Detect which cell encompasses the target text, then output its [x, y] center coordinate. 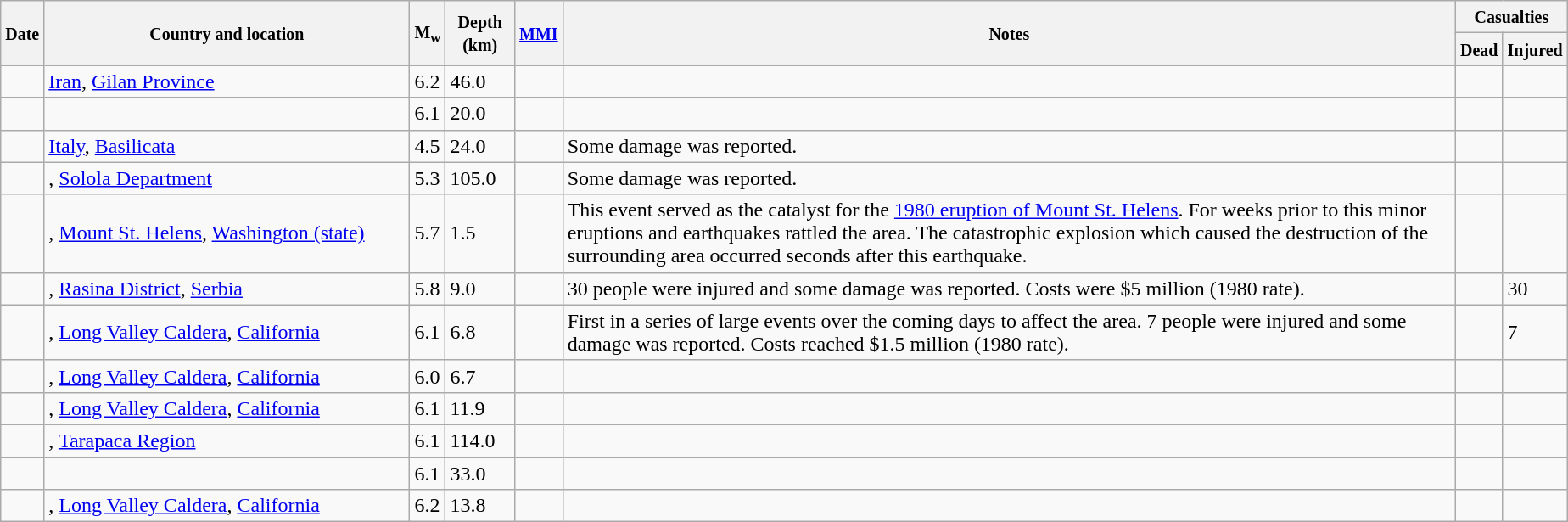
Depth (km) [480, 33]
4.5 [428, 146]
Notes [1009, 33]
Date [22, 33]
, Rasina District, Serbia [227, 289]
Mw [428, 33]
20.0 [480, 114]
, Solola Department [227, 178]
Italy, Basilicata [227, 146]
13.8 [480, 506]
11.9 [480, 408]
5.8 [428, 289]
1.5 [480, 233]
30 [1535, 289]
Dead [1479, 49]
105.0 [480, 178]
Iran, Gilan Province [227, 81]
9.0 [480, 289]
6.0 [428, 376]
46.0 [480, 81]
, Mount St. Helens, Washington (state) [227, 233]
Injured [1535, 49]
6.7 [480, 376]
33.0 [480, 473]
Casualties [1511, 17]
114.0 [480, 441]
5.7 [428, 233]
, Tarapaca Region [227, 441]
6.8 [480, 333]
Country and location [227, 33]
30 people were injured and some damage was reported. Costs were $5 million (1980 rate). [1009, 289]
24.0 [480, 146]
7 [1535, 333]
MMI [540, 33]
5.3 [428, 178]
